Locate the cell with the specified text and output its (X, Y) center coordinate. 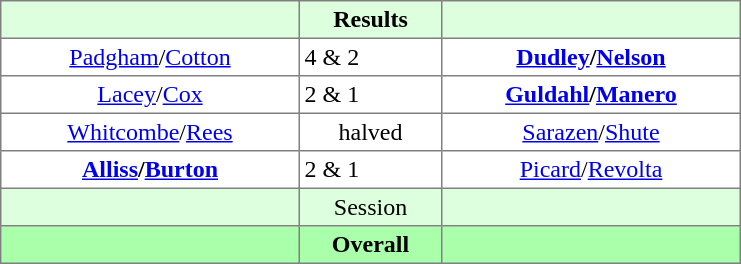
Session (370, 207)
Picard/Revolta (591, 170)
halved (370, 132)
Dudley/Nelson (591, 57)
Alliss/Burton (150, 170)
Results (370, 20)
Guldahl/Manero (591, 95)
4 & 2 (370, 57)
Overall (370, 245)
Lacey/Cox (150, 95)
Whitcombe/Rees (150, 132)
Sarazen/Shute (591, 132)
Padgham/Cotton (150, 57)
